From the cell containing the given text, extract its center point as [x, y] coordinate. 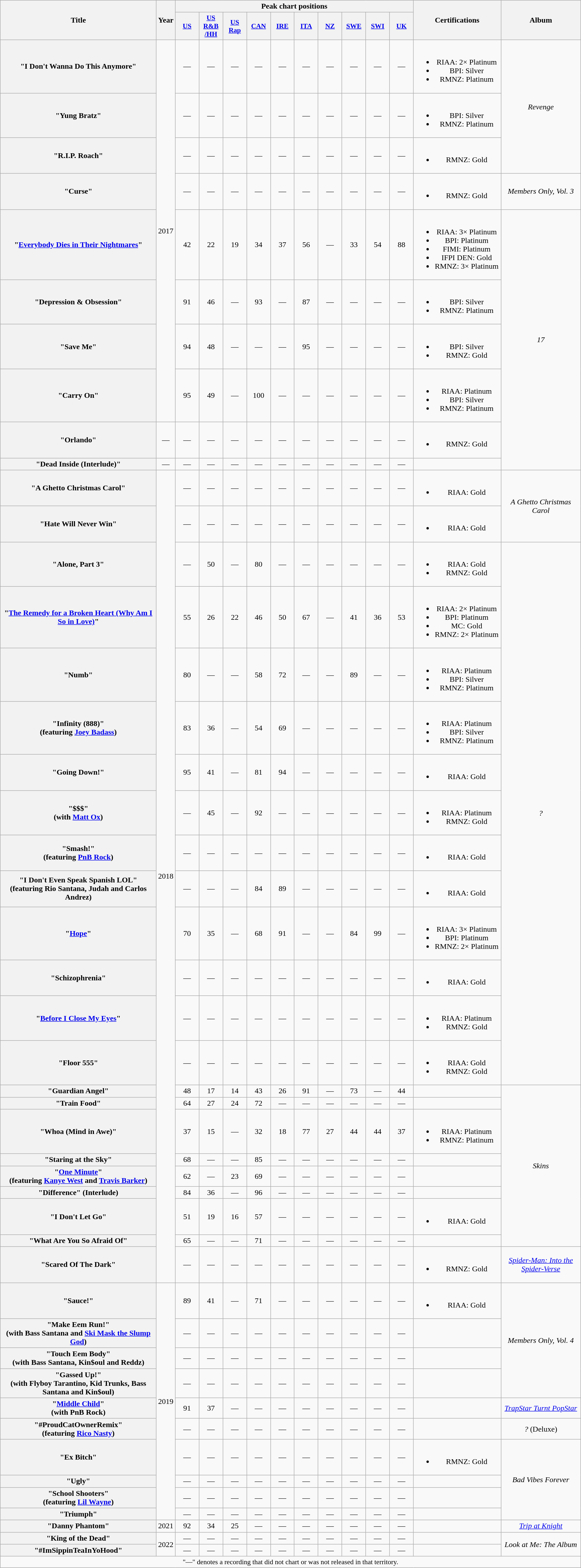
NZ [330, 26]
"Middle Child"(with PnB Rock) [78, 1408]
"Floor 555" [78, 1063]
"Hope" [78, 934]
18 [282, 1131]
"Make Eem Run!"(with Bass Santana and Ski Mask the Slump God) [78, 1333]
"I Don't Let Go" [78, 1217]
51 [187, 1217]
US R&B/HH [211, 26]
99 [378, 934]
"Hate Will Never Win" [78, 524]
Revenge [541, 107]
UK [401, 26]
CAN [259, 26]
"One Minute"(featuring Kanye West and Travis Barker) [78, 1176]
14 [235, 1091]
16 [235, 1217]
Trip at Knight [541, 1526]
Look at Me: The Album [541, 1544]
"Scared Of The Dark" [78, 1264]
87 [306, 302]
"Alone, Part 3" [78, 564]
"Going Down!" [78, 772]
RIAA: 2× PlatinumBPI: SilverRMNZ: Platinum [457, 66]
32 [259, 1131]
"Everybody Dies in Their Nightmares" [78, 245]
100 [259, 396]
? [541, 813]
"Guardian Angel" [78, 1091]
58 [259, 675]
"Danny Phantom" [78, 1526]
"Dead Inside (Interlude)" [78, 464]
"I Don't Even Speak Spanish LOL"(featuring Rio Santana, Judah and Carlos Andrez) [78, 889]
2018 [166, 876]
"Ex Bitch" [78, 1457]
Album [541, 20]
"Whoa (Mind in Awe)" [78, 1131]
35 [211, 934]
15 [211, 1131]
Bad Vibes Forever [541, 1480]
73 [354, 1091]
"Sauce!" [78, 1301]
RIAA: 3× PlatinumBPI: PlatinumRMNZ: 2× Platinum [457, 934]
2021 [166, 1526]
2019 [166, 1402]
42 [187, 245]
"The Remedy for a Broken Heart (Why Am I So in Love)" [78, 617]
65 [187, 1240]
2022 [166, 1544]
"$$$"(with Matt Ox) [78, 813]
SWI [378, 26]
RIAA: 2× PlatinumBPI: PlatinumMC: GoldRMNZ: 2× Platinum [457, 617]
"A Ghetto Christmas Carol" [78, 488]
56 [306, 245]
SWE [354, 26]
96 [259, 1192]
25 [235, 1526]
"—" denotes a recording that did not chart or was not released in that territory. [291, 1562]
85 [259, 1160]
"Smash!"(featuring PnB Rock) [78, 853]
"#ProudCatOwnerRemix"(featuring Rico Nasty) [78, 1429]
2017 [166, 231]
"Difference" (Interlude) [78, 1192]
Spider-Man: Into the Spider-Verse [541, 1264]
? (Deluxe) [541, 1429]
"Infinity (888)"(featuring Joey Badass) [78, 728]
33 [354, 245]
Members Only, Vol. 4 [541, 1340]
"Orlando" [78, 440]
"Train Food" [78, 1103]
55 [187, 617]
IRE [282, 26]
"Gassed Up!"(with Flyboy Tarantino, Kid Trunks, Bass Santana and Kin$oul) [78, 1383]
81 [259, 772]
ITA [306, 26]
Certifications [457, 20]
Year [166, 20]
"Depression & Obsession" [78, 302]
53 [401, 617]
43 [259, 1091]
"Yung Bratz" [78, 115]
"#ImSippinTeaInYoHood" [78, 1550]
Title [78, 20]
"School Shooters"(featuring Lil Wayne) [78, 1498]
"Before I Close My Eyes" [78, 1018]
"R.I.P. Roach" [78, 156]
A Ghetto Christmas Carol [541, 506]
88 [401, 245]
"Triumph" [78, 1514]
45 [211, 813]
"Numb" [78, 675]
23 [235, 1176]
RIAA: PlatinumRMNZ: Platinum [457, 1131]
77 [306, 1131]
Peak chart positions [294, 6]
24 [235, 1103]
BPI: SilverRMNZ: Gold [457, 347]
"Staring at the Sky" [78, 1160]
Skins [541, 1166]
"Ugly" [78, 1481]
"Schizophrenia" [78, 978]
RIAA: 3× PlatinumBPI: PlatinumFIMI: PlatinumIFPI DEN: GoldRMNZ: 3× Platinum [457, 245]
"Touch Eem Body"(with Bass Santana, Kin$oul and Reddz) [78, 1358]
67 [306, 617]
93 [259, 302]
"I Don't Wanna Do This Anymore" [78, 66]
"Curse" [78, 191]
70 [187, 934]
US [187, 26]
TrapStar Turnt PopStar [541, 1408]
"What Are You So Afraid Of" [78, 1240]
57 [259, 1217]
US Rap [235, 26]
"Carry On" [78, 396]
Members Only, Vol. 3 [541, 191]
62 [187, 1176]
"King of the Dead" [78, 1538]
49 [211, 396]
64 [187, 1103]
83 [187, 728]
"Save Me" [78, 347]
